Find where the given text appears and provide that cell's center as [x, y] coordinate. 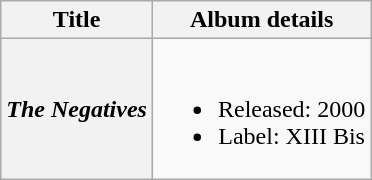
Album details [261, 20]
Title [77, 20]
Released: 2000Label: XIII Bis [261, 109]
The Negatives [77, 109]
